Locate the cell with the specified text and output its (X, Y) center coordinate. 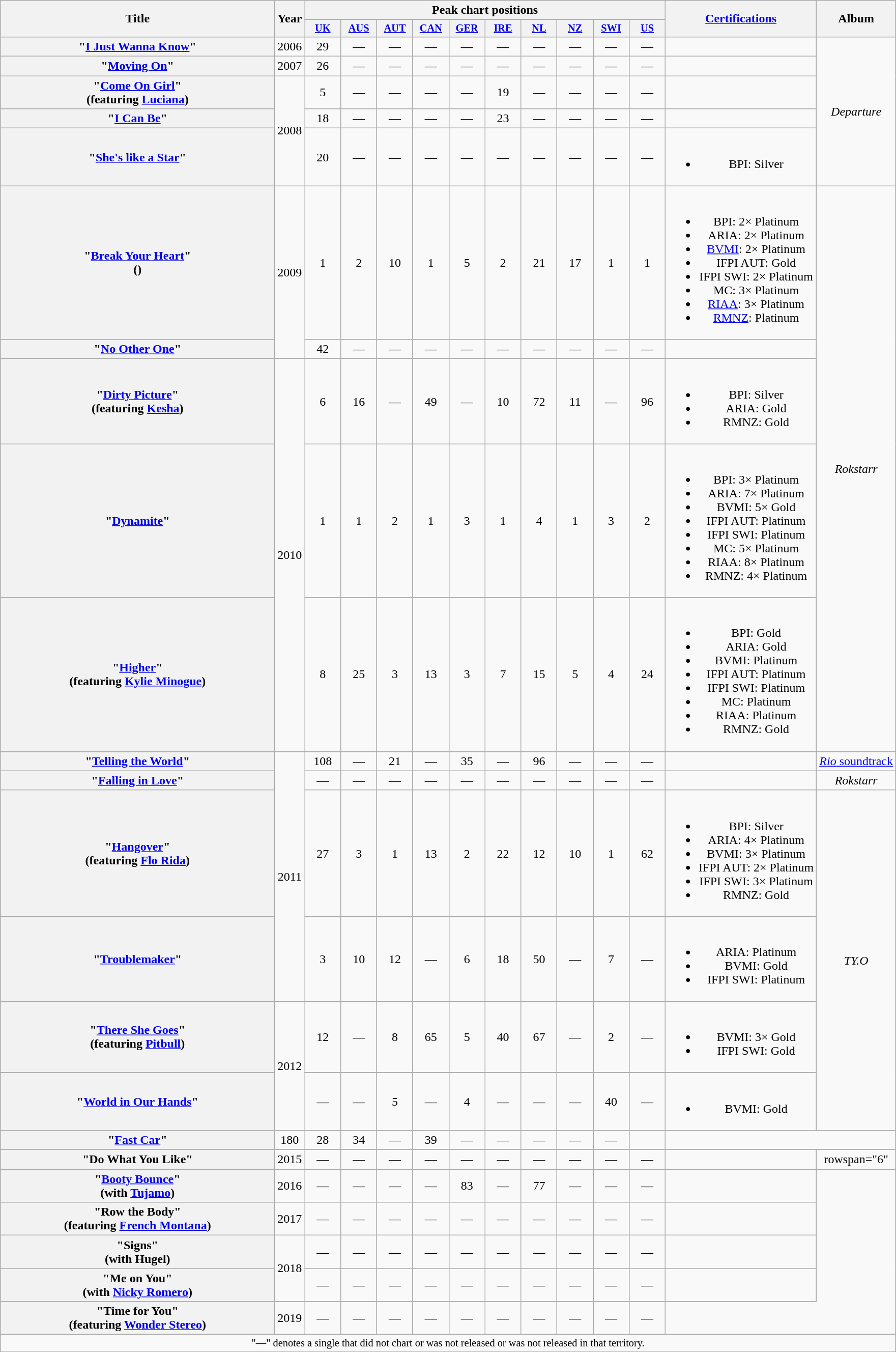
SWI (612, 29)
BPI: 3× PlatinumARIA: 7× PlatinumBVMI: 5× GoldIFPI AUT: PlatinumIFPI SWI: PlatinumMC: 5× PlatinumRIAA: 8× PlatinumRMNZ: 4× Platinum (741, 521)
"Me on You" (with Nicky Romero) (137, 1285)
2019 (290, 1318)
"No Other One" (137, 349)
67 (539, 1037)
"Row the Body"(featuring French Montana) (137, 1219)
"Hangover"(featuring Flo Rida) (137, 853)
"Telling the World" (137, 761)
CAN (430, 29)
20 (323, 157)
UK (323, 29)
62 (647, 853)
"Higher"(featuring Kylie Minogue) (137, 674)
rowspan="6" (856, 1160)
"—" denotes a single that did not chart or was not released or was not released in that territory. (448, 1343)
BVMI: 3× GoldIFPI SWI: Gold (741, 1037)
"Fast Car" (137, 1140)
49 (430, 401)
"Falling in Love" (137, 780)
Certifications (741, 19)
42 (323, 349)
83 (467, 1186)
"Dynamite" (137, 521)
Album (856, 19)
"I Can Be" (137, 119)
"Do What You Like" (137, 1160)
2017 (290, 1219)
35 (467, 761)
TY.O (856, 960)
BPI: SilverARIA: GoldRMNZ: Gold (741, 401)
2011 (290, 877)
16 (359, 401)
"World in Our Hands" (137, 1102)
19 (503, 93)
"Dirty Picture"(featuring Kesha) (137, 401)
"Moving On" (137, 66)
"Break Your Heart"() (137, 263)
2007 (290, 66)
17 (575, 263)
"Time for You" (featuring Wonder Stereo) (137, 1318)
Peak chart positions (485, 10)
"Come On Girl"(featuring Luciana) (137, 93)
Rio soundtrack (856, 761)
27 (323, 853)
50 (539, 959)
108 (323, 761)
26 (323, 66)
28 (323, 1140)
2016 (290, 1186)
BPI: Silver (741, 157)
AUS (359, 29)
39 (430, 1140)
2015 (290, 1160)
AUT (395, 29)
15 (539, 674)
ARIA: PlatinumBVMI: GoldIFPI SWI: Platinum (741, 959)
"Booty Bounce"(with Tujamo) (137, 1186)
US (647, 29)
11 (575, 401)
Year (290, 19)
"She's like a Star" (137, 157)
Departure (856, 111)
2006 (290, 46)
Title (137, 19)
72 (539, 401)
29 (323, 46)
2012 (290, 1066)
2009 (290, 272)
77 (539, 1186)
BVMI: Gold (741, 1102)
BPI: 2× PlatinumARIA: 2× PlatinumBVMI: 2× PlatinumIFPI AUT: GoldIFPI SWI: 2× PlatinumMC: 3× PlatinumRIAA: 3× PlatinumRMNZ: Platinum (741, 263)
24 (647, 674)
34 (359, 1140)
BPI: SilverARIA: 4× PlatinumBVMI: 3× PlatinumIFPI AUT: 2× PlatinumIFPI SWI: 3× PlatinumRMNZ: Gold (741, 853)
180 (290, 1140)
NZ (575, 29)
BPI: GoldARIA: GoldBVMI: PlatinumIFPI AUT: PlatinumIFPI SWI: PlatinumMC: PlatinumRIAA: PlatinumRMNZ: Gold (741, 674)
"There She Goes"(featuring Pitbull) (137, 1037)
2018 (290, 1269)
2008 (290, 131)
23 (503, 119)
GER (467, 29)
22 (503, 853)
"Troublemaker" (137, 959)
IRE (503, 29)
25 (359, 674)
NL (539, 29)
2010 (290, 555)
"Signs" (with Hugel) (137, 1252)
"I Just Wanna Know" (137, 46)
65 (430, 1037)
